Extract the [X, Y] coordinate from the center of the cell holding the provided text.  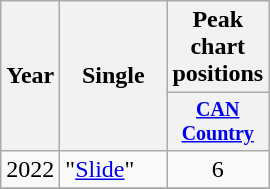
2022 [30, 169]
6 [218, 169]
Year [30, 76]
Peak chart positions [218, 47]
CANCountry [218, 122]
Single [114, 76]
"Slide" [114, 169]
